Determine the (x, y) coordinate at the center of the cell enclosing the given text.  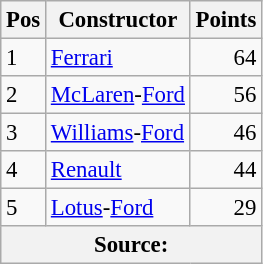
2 (24, 95)
44 (226, 170)
5 (24, 208)
56 (226, 95)
64 (226, 58)
Williams-Ford (118, 133)
29 (226, 208)
3 (24, 133)
Renault (118, 170)
Pos (24, 20)
1 (24, 58)
Ferrari (118, 58)
4 (24, 170)
Lotus-Ford (118, 208)
46 (226, 133)
Points (226, 20)
McLaren-Ford (118, 95)
Constructor (118, 20)
Source: (132, 245)
